Detect which cell encompasses the target text, then output its [x, y] center coordinate. 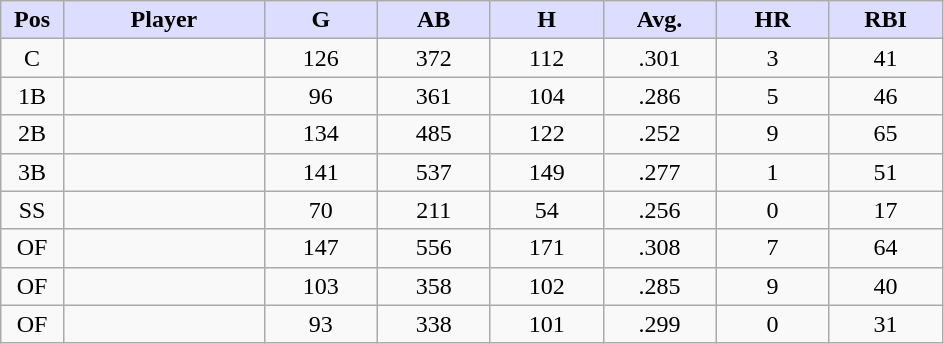
40 [886, 286]
556 [434, 248]
338 [434, 324]
C [32, 58]
485 [434, 134]
G [320, 20]
RBI [886, 20]
41 [886, 58]
AB [434, 20]
372 [434, 58]
7 [772, 248]
.301 [660, 58]
3B [32, 172]
46 [886, 96]
171 [546, 248]
122 [546, 134]
134 [320, 134]
3 [772, 58]
SS [32, 210]
101 [546, 324]
Pos [32, 20]
1B [32, 96]
.308 [660, 248]
.285 [660, 286]
.299 [660, 324]
17 [886, 210]
358 [434, 286]
H [546, 20]
103 [320, 286]
70 [320, 210]
96 [320, 96]
64 [886, 248]
HR [772, 20]
93 [320, 324]
.252 [660, 134]
141 [320, 172]
537 [434, 172]
104 [546, 96]
.277 [660, 172]
51 [886, 172]
102 [546, 286]
361 [434, 96]
126 [320, 58]
211 [434, 210]
1 [772, 172]
149 [546, 172]
54 [546, 210]
31 [886, 324]
112 [546, 58]
5 [772, 96]
2B [32, 134]
Avg. [660, 20]
65 [886, 134]
.286 [660, 96]
.256 [660, 210]
147 [320, 248]
Player [164, 20]
